Return (X, Y) of the center of cell containing provided text 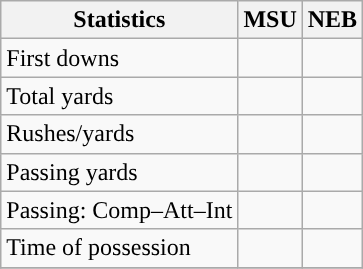
Statistics (120, 20)
First downs (120, 58)
Time of possession (120, 248)
Passing yards (120, 172)
MSU (270, 20)
Total yards (120, 96)
Rushes/yards (120, 134)
NEB (332, 20)
Passing: Comp–Att–Int (120, 210)
